For the text-containing cell, return its midpoint in (X, Y) coordinate format. 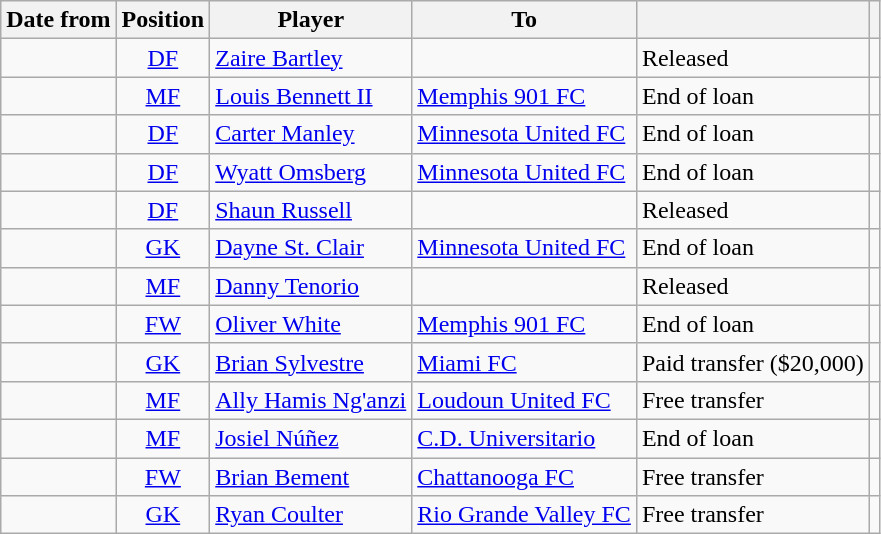
Position (163, 20)
Paid transfer ($20,000) (752, 362)
Brian Bement (311, 477)
Shaun Russell (311, 210)
Dayne St. Clair (311, 248)
Rio Grande Valley FC (524, 515)
Player (311, 20)
Oliver White (311, 324)
Louis Bennett II (311, 96)
Ally Hamis Ng'anzi (311, 400)
Carter Manley (311, 134)
Ryan Coulter (311, 515)
Wyatt Omsberg (311, 172)
Date from (58, 20)
Chattanooga FC (524, 477)
Brian Sylvestre (311, 362)
Loudoun United FC (524, 400)
Danny Tenorio (311, 286)
To (524, 20)
C.D. Universitario (524, 438)
Miami FC (524, 362)
Josiel Núñez (311, 438)
Zaire Bartley (311, 58)
